Return [x, y] of the center of cell containing provided text 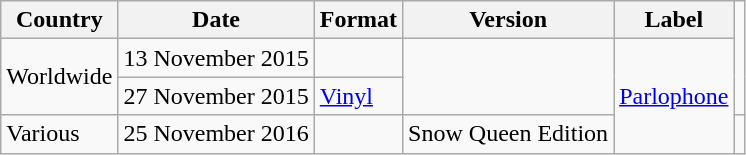
Country [60, 20]
25 November 2016 [216, 134]
Date [216, 20]
Format [358, 20]
Label [674, 20]
Various [60, 134]
Vinyl [358, 96]
Parlophone [674, 96]
Version [508, 20]
13 November 2015 [216, 58]
Snow Queen Edition [508, 134]
27 November 2015 [216, 96]
Worldwide [60, 77]
